Return the (x, y) coordinate for the center point of the cell that contains the specified text.  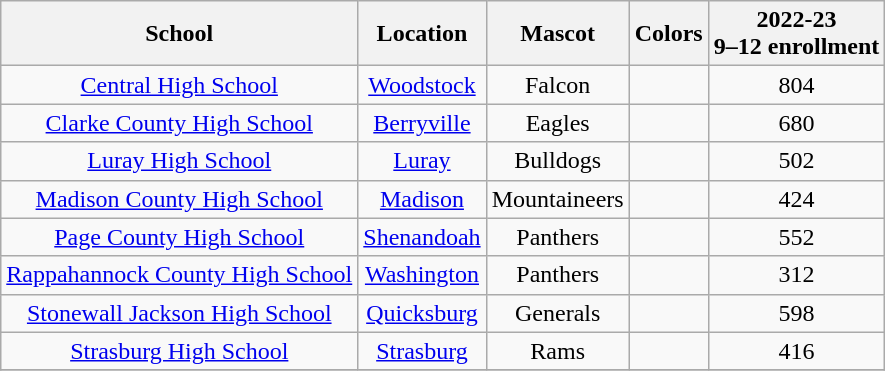
552 (796, 237)
680 (796, 123)
Eagles (558, 123)
Generals (558, 313)
502 (796, 161)
Central High School (180, 85)
Quicksburg (422, 313)
Rams (558, 351)
424 (796, 199)
598 (796, 313)
Madison County High School (180, 199)
Mascot (558, 34)
Luray (422, 161)
Madison (422, 199)
Page County High School (180, 237)
Strasburg (422, 351)
School (180, 34)
Stonewall Jackson High School (180, 313)
Woodstock (422, 85)
804 (796, 85)
Colors (668, 34)
Falcon (558, 85)
Washington (422, 275)
Clarke County High School (180, 123)
2022-239–12 enrollment (796, 34)
Rappahannock County High School (180, 275)
Luray High School (180, 161)
Berryville (422, 123)
416 (796, 351)
Location (422, 34)
Mountaineers (558, 199)
Strasburg High School (180, 351)
Bulldogs (558, 161)
312 (796, 275)
Shenandoah (422, 237)
